Provide the [x, y] coordinate of the cell's center where the given text is located.  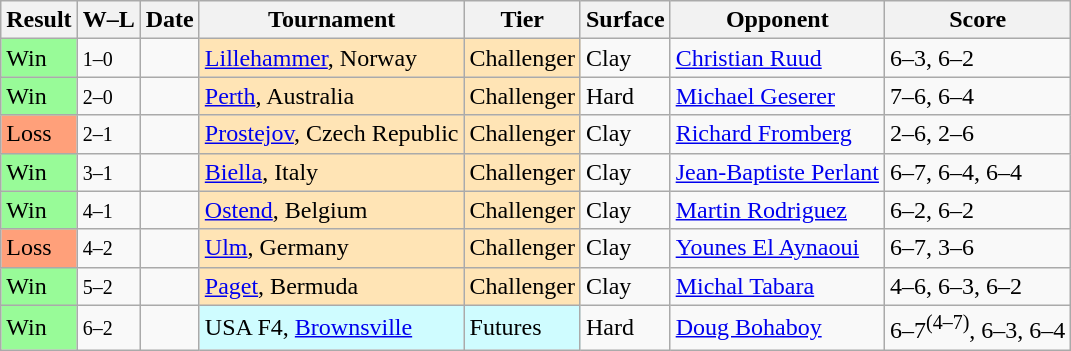
Ostend, Belgium [332, 210]
Lillehammer, Norway [332, 58]
Result [39, 20]
W–L [108, 20]
Futures [522, 328]
Paget, Bermuda [332, 286]
6–3, 6–2 [977, 58]
Biella, Italy [332, 172]
3–1 [108, 172]
1–0 [108, 58]
Christian Ruud [777, 58]
Perth, Australia [332, 96]
Prostejov, Czech Republic [332, 134]
5–2 [108, 286]
Martin Rodriguez [777, 210]
4–2 [108, 248]
Tournament [332, 20]
Ulm, Germany [332, 248]
6–7(4–7), 6–3, 6–4 [977, 328]
4–6, 6–3, 6–2 [977, 286]
USA F4, Brownsville [332, 328]
Michael Geserer [777, 96]
Tier [522, 20]
4–1 [108, 210]
6–7, 6–4, 6–4 [977, 172]
Richard Fromberg [777, 134]
2–6, 2–6 [977, 134]
Score [977, 20]
Doug Bohaboy [777, 328]
6–7, 3–6 [977, 248]
7–6, 6–4 [977, 96]
Date [170, 20]
Michal Tabara [777, 286]
Younes El Aynaoui [777, 248]
2–0 [108, 96]
Surface [625, 20]
Opponent [777, 20]
6–2 [108, 328]
Jean-Baptiste Perlant [777, 172]
2–1 [108, 134]
6–2, 6–2 [977, 210]
